Extract the [x, y] coordinate from the center of the cell holding the provided text.  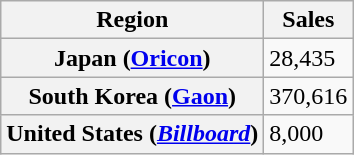
Sales [308, 20]
South Korea (Gaon) [132, 96]
Region [132, 20]
28,435 [308, 58]
Japan (Oricon) [132, 58]
370,616 [308, 96]
United States (Billboard) [132, 134]
8,000 [308, 134]
